Scan for the cell matching the given text and deliver its (x, y) coordinate at center. 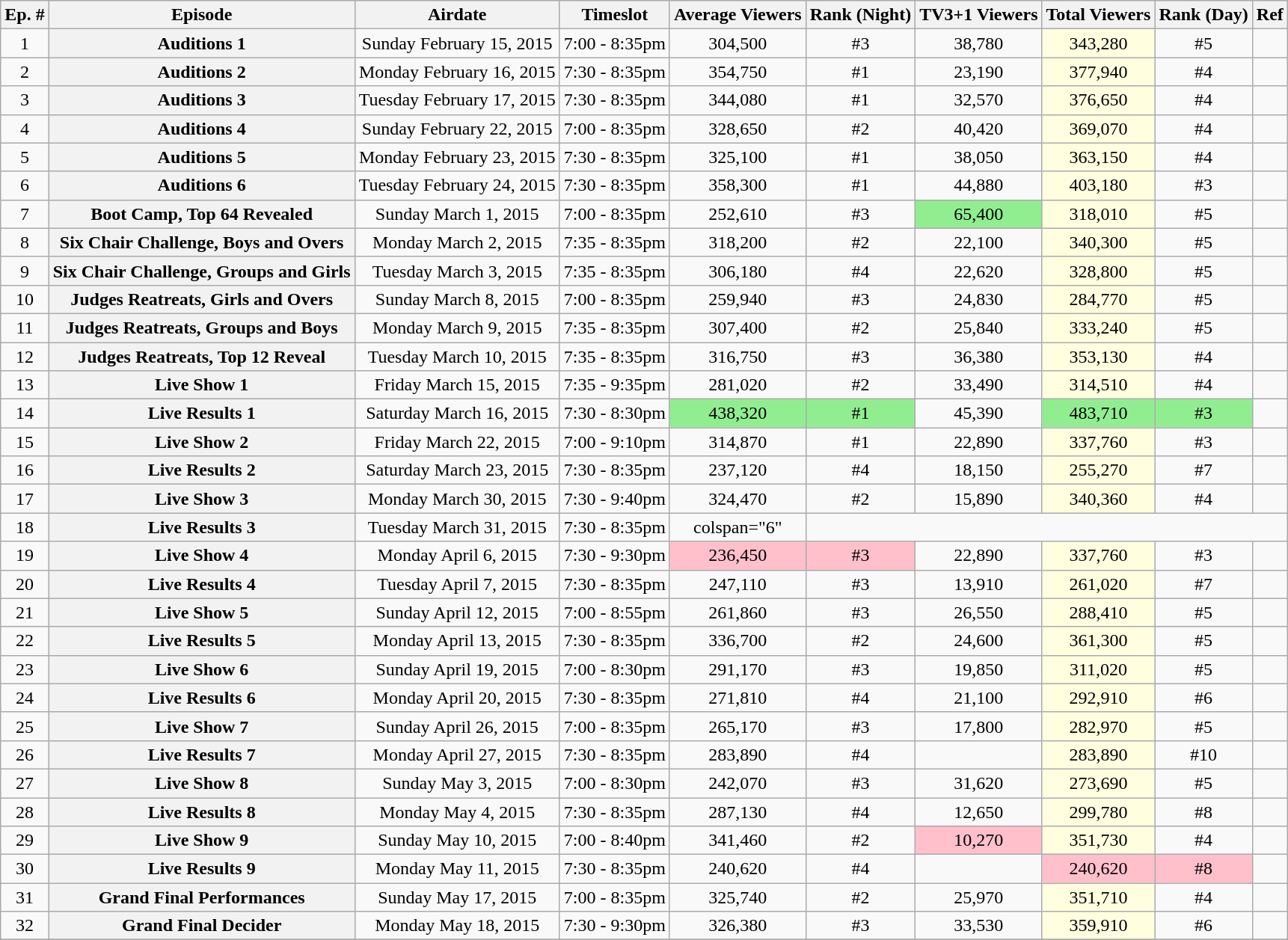
Tuesday April 7, 2015 (457, 584)
Monday February 16, 2015 (457, 72)
11 (25, 328)
Tuesday February 17, 2015 (457, 100)
304,500 (737, 43)
271,810 (737, 698)
23 (25, 669)
291,170 (737, 669)
Live Results 8 (202, 811)
26,550 (978, 612)
288,410 (1098, 612)
29 (25, 841)
Live Results 4 (202, 584)
Sunday March 1, 2015 (457, 214)
314,510 (1098, 385)
Live Show 1 (202, 385)
261,860 (737, 612)
354,750 (737, 72)
25,840 (978, 328)
Live Results 9 (202, 869)
#10 (1203, 755)
Friday March 22, 2015 (457, 442)
Monday May 18, 2015 (457, 926)
Live Show 6 (202, 669)
Total Viewers (1098, 15)
343,280 (1098, 43)
Sunday May 10, 2015 (457, 841)
Monday April 20, 2015 (457, 698)
252,610 (737, 214)
8 (25, 242)
25,970 (978, 897)
2 (25, 72)
32,570 (978, 100)
Grand Final Performances (202, 897)
7:00 - 8:40pm (615, 841)
237,120 (737, 470)
255,270 (1098, 470)
31,620 (978, 783)
358,300 (737, 185)
32 (25, 926)
Sunday May 3, 2015 (457, 783)
377,940 (1098, 72)
19 (25, 556)
284,770 (1098, 299)
7 (25, 214)
Auditions 5 (202, 157)
344,080 (737, 100)
333,240 (1098, 328)
Judges Reatreats, Groups and Boys (202, 328)
28 (25, 811)
353,130 (1098, 357)
Monday February 23, 2015 (457, 157)
7:35 - 9:35pm (615, 385)
Monday May 11, 2015 (457, 869)
Monday April 27, 2015 (457, 755)
Tuesday March 10, 2015 (457, 357)
36,380 (978, 357)
24,600 (978, 641)
Auditions 4 (202, 129)
242,070 (737, 783)
4 (25, 129)
Judges Reatreats, Top 12 Reveal (202, 357)
Live Results 5 (202, 641)
325,740 (737, 897)
Monday April 6, 2015 (457, 556)
314,870 (737, 442)
Monday May 4, 2015 (457, 811)
Monday April 13, 2015 (457, 641)
Rank (Day) (1203, 15)
Sunday February 22, 2015 (457, 129)
33,490 (978, 385)
Sunday May 17, 2015 (457, 897)
341,460 (737, 841)
Ep. # (25, 15)
351,730 (1098, 841)
325,100 (737, 157)
Rank (Night) (860, 15)
Sunday April 12, 2015 (457, 612)
1 (25, 43)
292,910 (1098, 698)
247,110 (737, 584)
318,200 (737, 242)
306,180 (737, 271)
44,880 (978, 185)
Live Show 3 (202, 499)
369,070 (1098, 129)
14 (25, 414)
363,150 (1098, 157)
Live Show 9 (202, 841)
Ref (1270, 15)
Episode (202, 15)
24,830 (978, 299)
Monday March 2, 2015 (457, 242)
15 (25, 442)
13,910 (978, 584)
Judges Reatreats, Girls and Overs (202, 299)
40,420 (978, 129)
328,650 (737, 129)
30 (25, 869)
359,910 (1098, 926)
25 (25, 726)
259,940 (737, 299)
Sunday March 8, 2015 (457, 299)
311,020 (1098, 669)
Auditions 6 (202, 185)
27 (25, 783)
23,190 (978, 72)
281,020 (737, 385)
Live Show 4 (202, 556)
Live Show 2 (202, 442)
38,780 (978, 43)
Auditions 1 (202, 43)
65,400 (978, 214)
7:30 - 9:40pm (615, 499)
Six Chair Challenge, Boys and Overs (202, 242)
38,050 (978, 157)
5 (25, 157)
Monday March 30, 2015 (457, 499)
colspan="6" (737, 527)
340,300 (1098, 242)
16 (25, 470)
273,690 (1098, 783)
Auditions 2 (202, 72)
376,650 (1098, 100)
Saturday March 23, 2015 (457, 470)
282,970 (1098, 726)
Average Viewers (737, 15)
22 (25, 641)
Live Results 6 (202, 698)
Live Results 1 (202, 414)
336,700 (737, 641)
24 (25, 698)
Six Chair Challenge, Groups and Girls (202, 271)
Live Show 5 (202, 612)
299,780 (1098, 811)
26 (25, 755)
Friday March 15, 2015 (457, 385)
Saturday March 16, 2015 (457, 414)
33,530 (978, 926)
265,170 (737, 726)
TV3+1 Viewers (978, 15)
17 (25, 499)
18 (25, 527)
19,850 (978, 669)
20 (25, 584)
403,180 (1098, 185)
Live Results 7 (202, 755)
Sunday April 19, 2015 (457, 669)
Auditions 3 (202, 100)
Sunday February 15, 2015 (457, 43)
Live Results 3 (202, 527)
45,390 (978, 414)
21,100 (978, 698)
438,320 (737, 414)
10,270 (978, 841)
17,800 (978, 726)
15,890 (978, 499)
287,130 (737, 811)
236,450 (737, 556)
Sunday April 26, 2015 (457, 726)
9 (25, 271)
326,380 (737, 926)
Tuesday February 24, 2015 (457, 185)
31 (25, 897)
483,710 (1098, 414)
351,710 (1098, 897)
6 (25, 185)
7:30 - 8:30pm (615, 414)
21 (25, 612)
12,650 (978, 811)
Timeslot (615, 15)
324,470 (737, 499)
261,020 (1098, 584)
328,800 (1098, 271)
Airdate (457, 15)
18,150 (978, 470)
7:00 - 8:55pm (615, 612)
Live Results 2 (202, 470)
Live Show 8 (202, 783)
13 (25, 385)
361,300 (1098, 641)
316,750 (737, 357)
7:00 - 9:10pm (615, 442)
340,360 (1098, 499)
Grand Final Decider (202, 926)
10 (25, 299)
22,620 (978, 271)
Monday March 9, 2015 (457, 328)
Tuesday March 31, 2015 (457, 527)
Live Show 7 (202, 726)
Tuesday March 3, 2015 (457, 271)
Boot Camp, Top 64 Revealed (202, 214)
22,100 (978, 242)
12 (25, 357)
3 (25, 100)
307,400 (737, 328)
318,010 (1098, 214)
